Identify which cell holds the provided text, then report its [x, y] central coordinate. 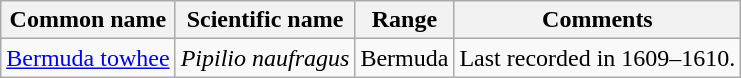
Last recorded in 1609–1610. [598, 58]
Pipilio naufragus [265, 58]
Scientific name [265, 20]
Bermuda [404, 58]
Comments [598, 20]
Bermuda towhee [88, 58]
Range [404, 20]
Common name [88, 20]
